Return the (x, y) coordinate for the center point of the cell that contains the specified text.  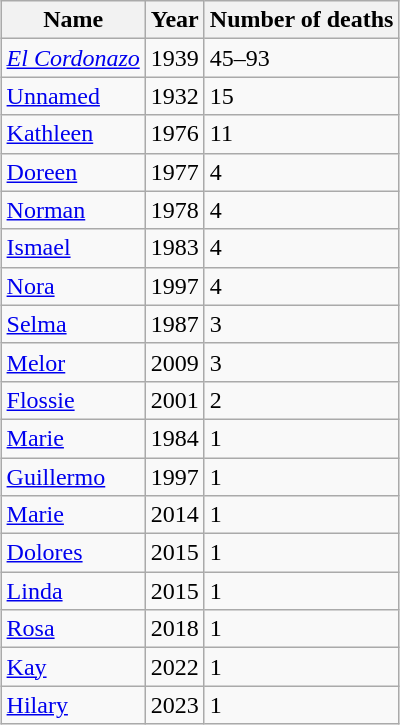
Norman (73, 210)
Kay (73, 667)
Linda (73, 591)
1939 (174, 58)
Nora (73, 286)
2018 (174, 629)
2001 (174, 400)
El Cordonazo (73, 58)
Melor (73, 362)
Name (73, 20)
Unnamed (73, 96)
2014 (174, 515)
Year (174, 20)
45–93 (302, 58)
1987 (174, 324)
1932 (174, 96)
Dolores (73, 553)
1978 (174, 210)
2 (302, 400)
1977 (174, 172)
Rosa (73, 629)
2022 (174, 667)
Doreen (73, 172)
1976 (174, 134)
11 (302, 134)
Hilary (73, 705)
2023 (174, 705)
Guillermo (73, 477)
1984 (174, 438)
15 (302, 96)
Selma (73, 324)
2009 (174, 362)
Kathleen (73, 134)
1983 (174, 248)
Flossie (73, 400)
Number of deaths (302, 20)
Ismael (73, 248)
